Pinpoint the cell where the given text exists, returning its (x, y) midpoint coordinate. 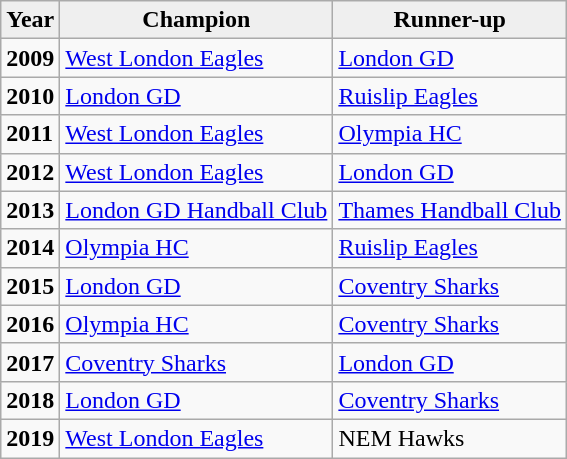
2015 (30, 286)
2013 (30, 210)
Runner-up (450, 20)
Thames Handball Club (450, 210)
London GD Handball Club (196, 210)
Champion (196, 20)
NEM Hawks (450, 438)
2009 (30, 58)
2019 (30, 438)
2017 (30, 362)
Year (30, 20)
2011 (30, 134)
2010 (30, 96)
2012 (30, 172)
2018 (30, 400)
2014 (30, 248)
2016 (30, 324)
